Pinpoint the cell where the given text exists, returning its (X, Y) midpoint coordinate. 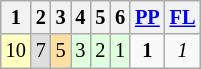
10 (16, 51)
FL (183, 17)
7 (41, 51)
4 (80, 17)
PP (148, 17)
6 (120, 17)
